Locate the cell with the specified text and output its [X, Y] center coordinate. 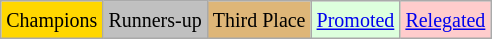
Champions [52, 20]
Relegated [446, 20]
Runners-up [155, 20]
Third Place [259, 20]
Promoted [356, 20]
